For the text-containing cell, return its midpoint in (x, y) coordinate format. 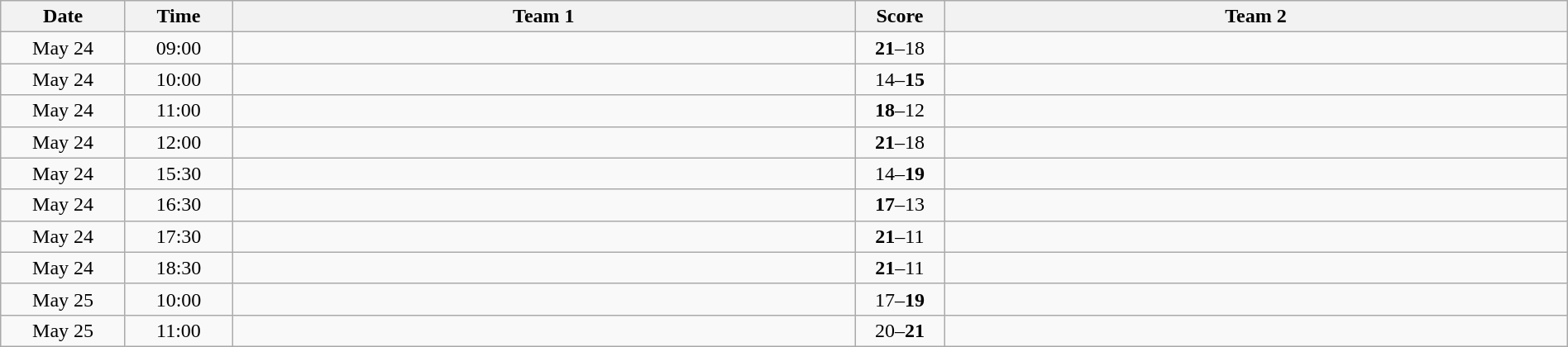
17–13 (900, 205)
Time (179, 17)
09:00 (179, 48)
15:30 (179, 173)
14–15 (900, 79)
Team 1 (544, 17)
14–19 (900, 173)
12:00 (179, 142)
Date (63, 17)
18–12 (900, 111)
Score (900, 17)
18:30 (179, 268)
17–19 (900, 299)
16:30 (179, 205)
Team 2 (1256, 17)
17:30 (179, 236)
20–21 (900, 330)
